Locate the cell with the specified text and output its [X, Y] center coordinate. 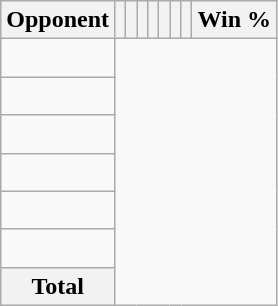
Win % [234, 20]
Opponent [58, 20]
Total [58, 286]
